Find where the given text appears and provide that cell's center as [x, y] coordinate. 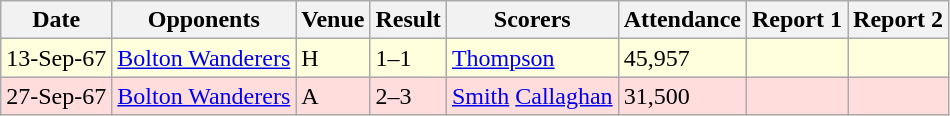
Result [408, 20]
27-Sep-67 [56, 96]
A [333, 96]
Scorers [532, 20]
H [333, 58]
1–1 [408, 58]
Report 1 [798, 20]
Report 2 [898, 20]
31,500 [682, 96]
2–3 [408, 96]
13-Sep-67 [56, 58]
Attendance [682, 20]
Date [56, 20]
Venue [333, 20]
45,957 [682, 58]
Opponents [204, 20]
Smith Callaghan [532, 96]
Thompson [532, 58]
